Identify which cell holds the provided text, then report its (x, y) central coordinate. 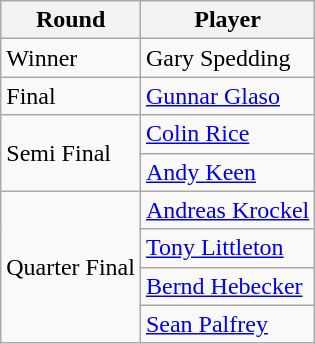
Sean Palfrey (227, 324)
Semi Final (71, 153)
Andreas Krockel (227, 210)
Andy Keen (227, 172)
Final (71, 96)
Winner (71, 58)
Gary Spedding (227, 58)
Tony Littleton (227, 248)
Colin Rice (227, 134)
Quarter Final (71, 267)
Bernd Hebecker (227, 286)
Round (71, 20)
Gunnar Glaso (227, 96)
Player (227, 20)
